Pinpoint the cell where the given text exists, returning its (X, Y) midpoint coordinate. 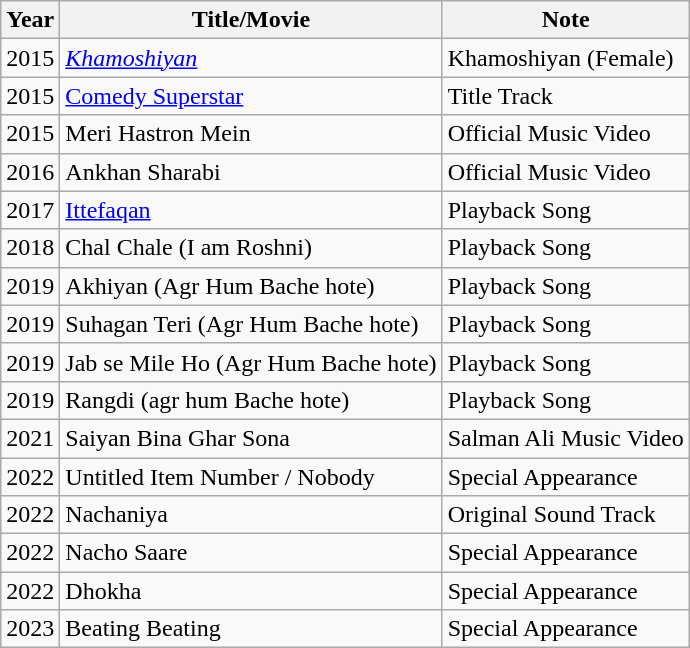
2017 (30, 210)
Khamoshiyan (251, 58)
Meri Hastron Mein (251, 134)
Jab se Mile Ho (Agr Hum Bache hote) (251, 362)
Original Sound Track (566, 515)
2016 (30, 172)
Ankhan Sharabi (251, 172)
Ittefaqan (251, 210)
2021 (30, 438)
Beating Beating (251, 629)
2018 (30, 248)
Note (566, 20)
Akhiyan (Agr Hum Bache hote) (251, 286)
Rangdi (agr hum Bache hote) (251, 400)
Year (30, 20)
Nachaniya (251, 515)
Khamoshiyan (Female) (566, 58)
Salman Ali Music Video (566, 438)
2023 (30, 629)
Comedy Superstar (251, 96)
Nacho Saare (251, 553)
Chal Chale (I am Roshni) (251, 248)
Saiyan Bina Ghar Sona (251, 438)
Dhokha (251, 591)
Suhagan Teri (Agr Hum Bache hote) (251, 324)
Title/Movie (251, 20)
Untitled Item Number / Nobody (251, 477)
Title Track (566, 96)
